Determine the (X, Y) coordinate at the center of the cell enclosing the given text.  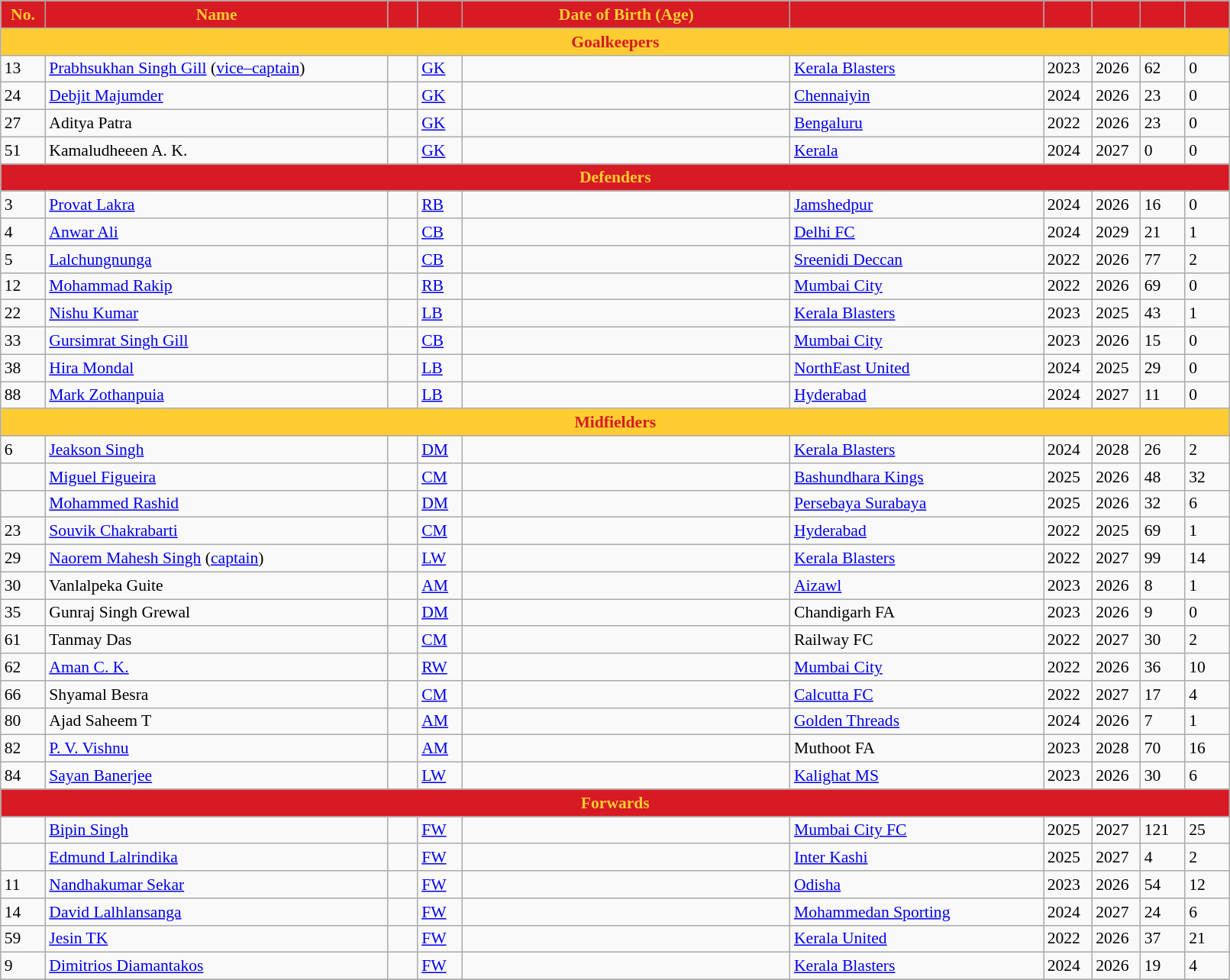
8 (1164, 585)
Kerala (917, 150)
17 (1164, 695)
Anwar Ali (217, 232)
Dimitrios Diamantakos (217, 966)
Golden Threads (917, 721)
80 (23, 721)
Nishu Kumar (217, 314)
10 (1208, 667)
David Lalhlansanga (217, 912)
22 (23, 314)
Lalchungnunga (217, 260)
Shyamal Besra (217, 695)
19 (1164, 966)
Chennaiyin (917, 96)
99 (1164, 559)
Naorem Mahesh Singh (captain) (217, 559)
Delhi FC (917, 232)
Date of Birth (Age) (626, 15)
54 (1164, 885)
Ajad Saheem T (217, 721)
36 (1164, 667)
Jesin TK (217, 939)
Mumbai City FC (917, 830)
Defenders (615, 178)
Chandigarh FA (917, 613)
38 (23, 368)
3 (23, 205)
Mohammed Rashid (217, 504)
25 (1208, 830)
Vanlalpeka Guite (217, 585)
Kerala United (917, 939)
5 (23, 260)
77 (1164, 260)
13 (23, 69)
Kamaludheeen A. K. (217, 150)
Mohammedan Sporting (917, 912)
Jeakson Singh (217, 450)
59 (23, 939)
Hira Mondal (217, 368)
Edmund Lalrindika (217, 858)
Bashundhara Kings (917, 477)
Prabhsukhan Singh Gill (vice–captain) (217, 69)
Jamshedpur (917, 205)
Sayan Banerjee (217, 776)
Souvik Chakrabarti (217, 531)
Sreenidi Deccan (917, 260)
33 (23, 341)
51 (23, 150)
84 (23, 776)
Bipin Singh (217, 830)
70 (1164, 749)
Inter Kashi (917, 858)
Miguel Figueira (217, 477)
Mohammad Rakip (217, 286)
Tanmay Das (217, 640)
Railway FC (917, 640)
Aditya Patra (217, 124)
Muthoot FA (917, 749)
Debjit Majumder (217, 96)
61 (23, 640)
Gursimrat Singh Gill (217, 341)
121 (1164, 830)
Bengaluru (917, 124)
Name (217, 15)
Provat Lakra (217, 205)
Goalkeepers (615, 42)
NorthEast United (917, 368)
P. V. Vishnu (217, 749)
Kalighat MS (917, 776)
Aizawl (917, 585)
Forwards (615, 803)
37 (1164, 939)
66 (23, 695)
48 (1164, 477)
Aman C. K. (217, 667)
Calcutta FC (917, 695)
RW (440, 667)
Mark Zothanpuia (217, 395)
No. (23, 15)
Midfielders (615, 423)
Gunraj Singh Grewal (217, 613)
Odisha (917, 885)
Persebaya Surabaya (917, 504)
Nandhakumar Sekar (217, 885)
82 (23, 749)
43 (1164, 314)
26 (1164, 450)
2029 (1116, 232)
27 (23, 124)
35 (23, 613)
15 (1164, 341)
7 (1164, 721)
88 (23, 395)
